From the cell containing the given text, extract its center point as (x, y) coordinate. 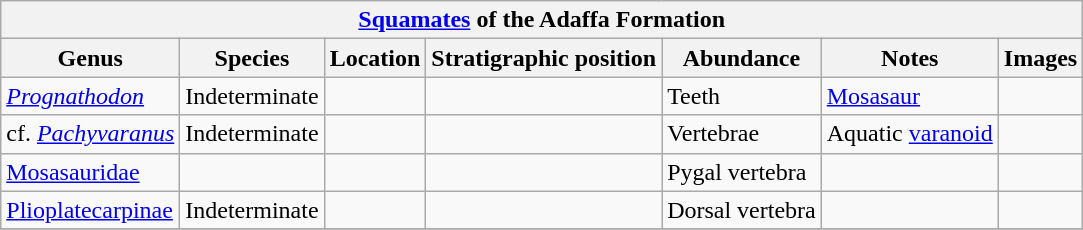
Aquatic varanoid (910, 134)
Species (252, 58)
Squamates of the Adaffa Formation (542, 20)
Teeth (742, 96)
Notes (910, 58)
Stratigraphic position (544, 58)
Pygal vertebra (742, 172)
Genus (90, 58)
Images (1040, 58)
Prognathodon (90, 96)
Dorsal vertebra (742, 210)
Mosasauridae (90, 172)
Location (375, 58)
cf. Pachyvaranus (90, 134)
Plioplatecarpinae (90, 210)
Vertebrae (742, 134)
Abundance (742, 58)
Mosasaur (910, 96)
